Extract the (X, Y) coordinate from the center of the cell holding the provided text.  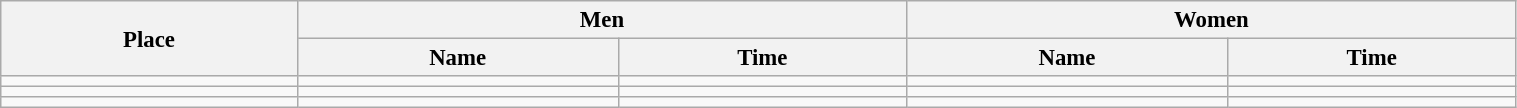
Men (602, 20)
Place (150, 38)
Women (1212, 20)
